Scan for the cell matching the given text and deliver its [x, y] coordinate at center. 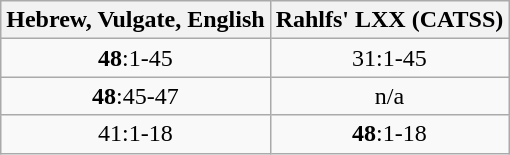
48:45-47 [136, 96]
31:1-45 [390, 58]
Rahlfs' LXX (CATSS) [390, 20]
41:1-18 [136, 134]
Hebrew, Vulgate, English [136, 20]
48:1-18 [390, 134]
n/a [390, 96]
48:1-45 [136, 58]
